From the cell containing the given text, extract its center point as [X, Y] coordinate. 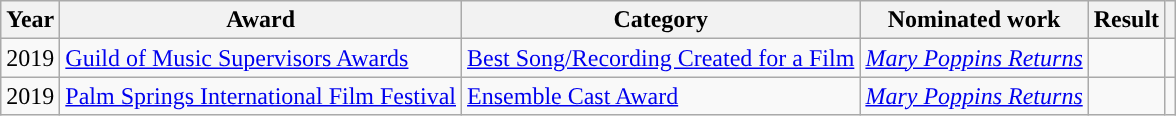
Result [1126, 20]
Category [661, 20]
Year [30, 20]
Guild of Music Supervisors Awards [261, 58]
Best Song/Recording Created for a Film [661, 58]
Palm Springs International Film Festival [261, 96]
Award [261, 20]
Ensemble Cast Award [661, 96]
Nominated work [974, 20]
